Scan for the cell matching the given text and deliver its (x, y) coordinate at center. 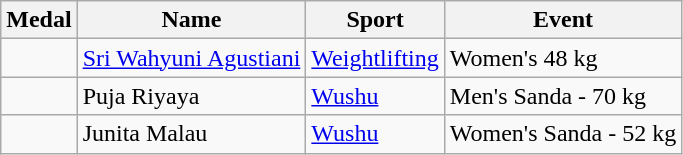
Puja Riyaya (192, 96)
Event (562, 20)
Junita Malau (192, 134)
Women's 48 kg (562, 58)
Men's Sanda - 70 kg (562, 96)
Sport (375, 20)
Women's Sanda - 52 kg (562, 134)
Weightlifting (375, 58)
Sri Wahyuni Agustiani (192, 58)
Name (192, 20)
Medal (39, 20)
